Scan for the cell matching the given text and deliver its [x, y] coordinate at center. 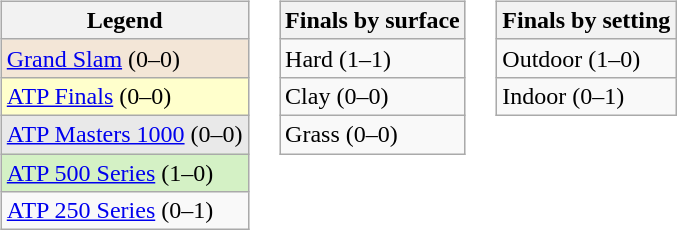
ATP 250 Series (0–1) [124, 211]
Grand Slam (0–0) [124, 58]
Grass (0–0) [373, 134]
Finals by surface [373, 20]
Indoor (0–1) [586, 96]
Outdoor (1–0) [586, 58]
Hard (1–1) [373, 58]
Finals by setting [586, 20]
ATP 500 Series (1–0) [124, 173]
Legend [124, 20]
Clay (0–0) [373, 96]
ATP Finals (0–0) [124, 96]
ATP Masters 1000 (0–0) [124, 134]
